Provide the (x, y) coordinate of the cell's center where the given text is located.  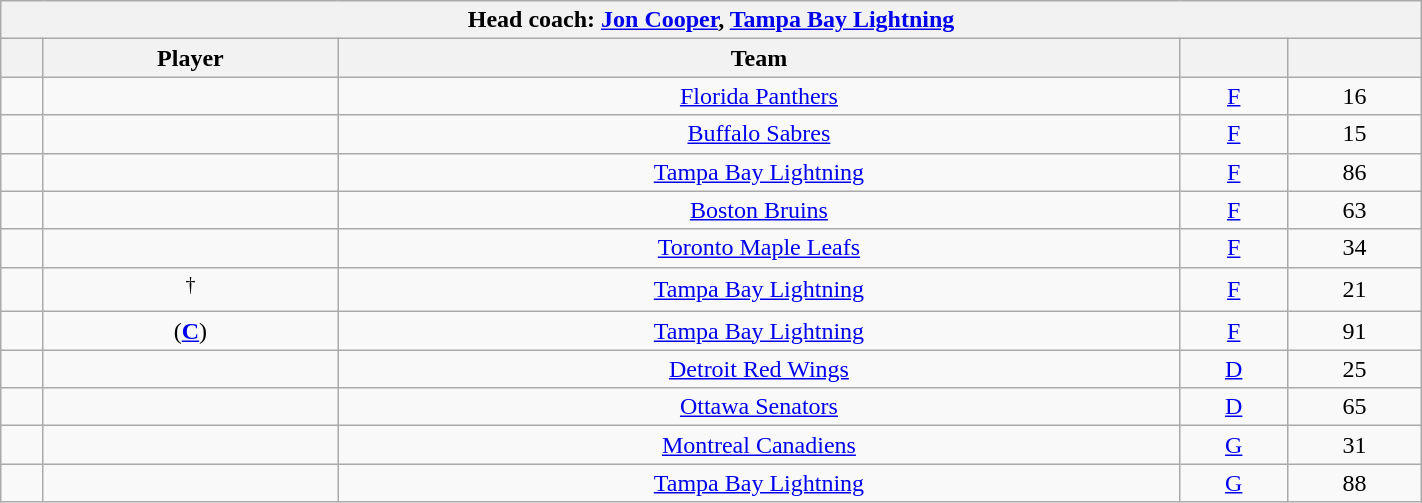
21 (1355, 290)
Boston Bruins (759, 210)
63 (1355, 210)
88 (1355, 483)
Player (190, 58)
Ottawa Senators (759, 407)
Florida Panthers (759, 96)
Head coach: Jon Cooper, Tampa Bay Lightning (711, 20)
86 (1355, 172)
25 (1355, 369)
16 (1355, 96)
65 (1355, 407)
† (190, 290)
91 (1355, 331)
Detroit Red Wings (759, 369)
Team (759, 58)
Buffalo Sabres (759, 134)
15 (1355, 134)
Toronto Maple Leafs (759, 248)
Montreal Canadiens (759, 445)
34 (1355, 248)
(C) (190, 331)
31 (1355, 445)
